Return [X, Y] of the center of cell containing provided text 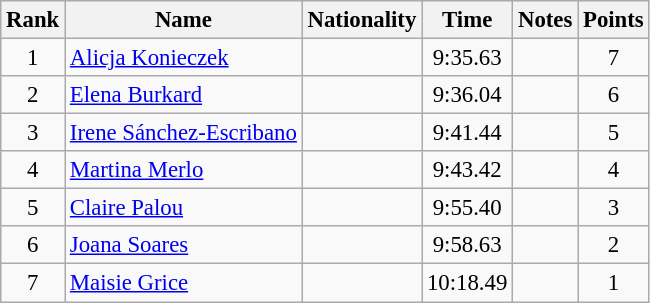
Joana Soares [184, 245]
Maisie Grice [184, 283]
9:36.04 [468, 95]
Elena Burkard [184, 95]
Martina Merlo [184, 170]
Irene Sánchez-Escribano [184, 133]
Points [614, 20]
9:55.40 [468, 208]
9:58.63 [468, 245]
Time [468, 20]
Alicja Konieczek [184, 58]
Notes [546, 20]
9:35.63 [468, 58]
Claire Palou [184, 208]
10:18.49 [468, 283]
Nationality [362, 20]
Rank [33, 20]
9:41.44 [468, 133]
Name [184, 20]
9:43.42 [468, 170]
